For the text-containing cell, return its midpoint in [X, Y] coordinate format. 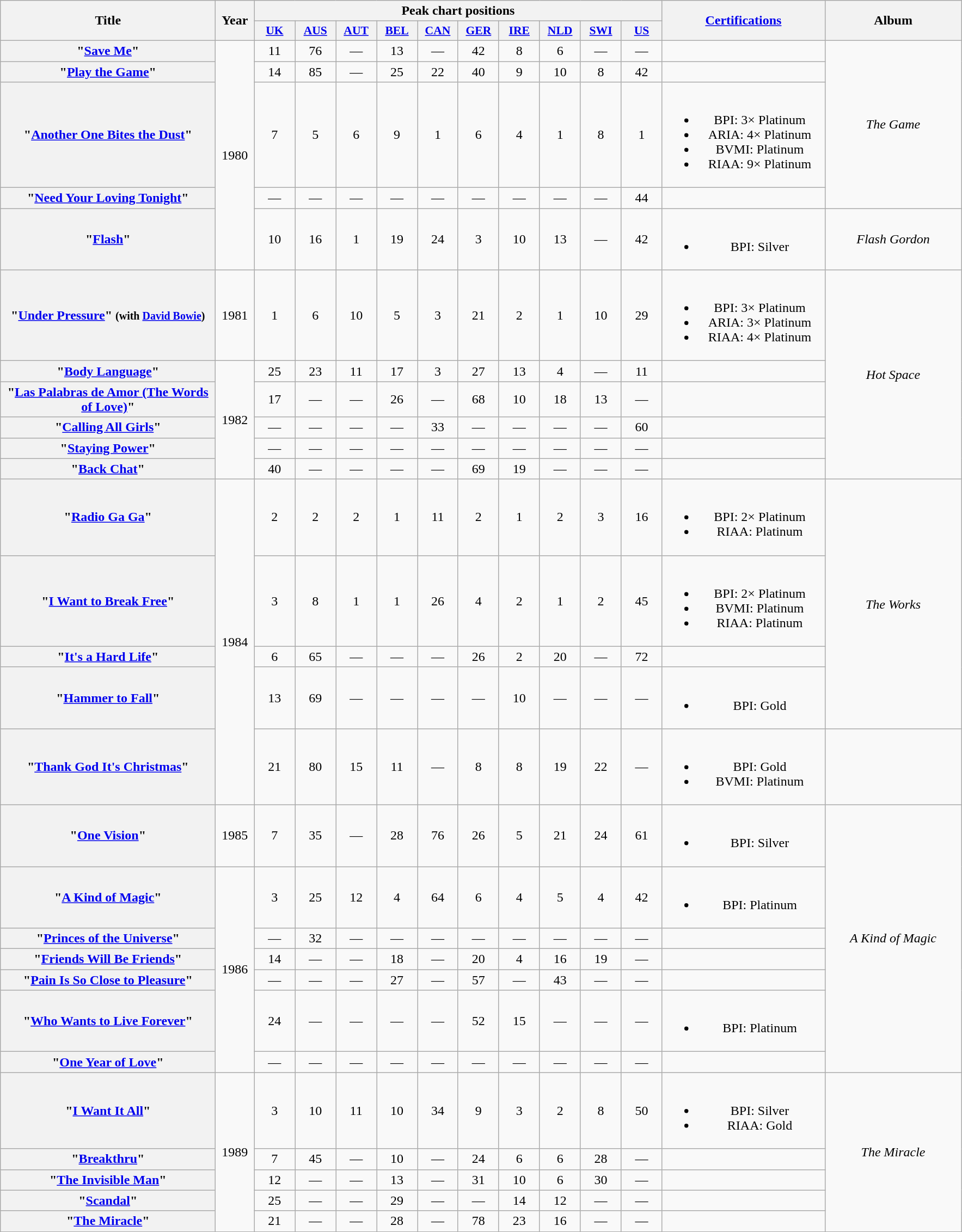
IRE [519, 31]
78 [478, 1221]
1989 [235, 1152]
"I Want It All" [108, 1111]
BEL [397, 31]
"Radio Ga Ga" [108, 517]
"Body Language" [108, 371]
"Staying Power" [108, 448]
"Flash" [108, 240]
"Las Palabras de Amor (The Words of Love)" [108, 400]
1986 [235, 970]
"Who Wants to Live Forever" [108, 1021]
34 [438, 1111]
The Miracle [893, 1152]
"Friends Will Be Friends" [108, 959]
"Hammer to Fall" [108, 698]
32 [316, 939]
43 [560, 980]
Year [235, 21]
BPI: 3× PlatinumARIA: 4× PlatinumBVMI: PlatinumRIAA: 9× Platinum [744, 135]
35 [316, 835]
BPI: Gold [744, 698]
A Kind of Magic [893, 939]
Album [893, 21]
64 [438, 897]
The Game [893, 124]
"One Vision" [108, 835]
60 [641, 427]
"The Invisible Man" [108, 1180]
"Save Me" [108, 51]
44 [641, 198]
Title [108, 21]
BPI: 3× PlatinumARIA: 3× PlatinumRIAA: 4× Platinum [744, 316]
UK [274, 31]
"Play the Game" [108, 71]
Certifications [744, 21]
Flash Gordon [893, 240]
SWI [601, 31]
52 [478, 1021]
30 [601, 1180]
"One Year of Love" [108, 1062]
72 [641, 657]
57 [478, 980]
80 [316, 767]
BPI: SilverRIAA: Gold [744, 1111]
"Calling All Girls" [108, 427]
CAN [438, 31]
GER [478, 31]
NLD [560, 31]
"Pain Is So Close to Pleasure" [108, 980]
"A Kind of Magic" [108, 897]
"It's a Hard Life" [108, 657]
BPI: 2× PlatinumRIAA: Platinum [744, 517]
"Another One Bites the Dust" [108, 135]
"Under Pressure" (with David Bowie) [108, 316]
"Need Your Loving Tonight" [108, 198]
BPI: 2× PlatinumBVMI: PlatinumRIAA: Platinum [744, 601]
Hot Space [893, 375]
1984 [235, 642]
"The Miracle" [108, 1221]
"Back Chat" [108, 469]
US [641, 31]
1981 [235, 316]
65 [316, 657]
31 [478, 1180]
50 [641, 1111]
"Princes of the Universe" [108, 939]
AUS [316, 31]
68 [478, 400]
33 [438, 427]
AUT [356, 31]
Peak chart positions [458, 11]
1980 [235, 155]
"I Want to Break Free" [108, 601]
The Works [893, 604]
85 [316, 71]
61 [641, 835]
1982 [235, 420]
BPI: GoldBVMI: Platinum [744, 767]
"Scandal" [108, 1200]
"Thank God It's Christmas" [108, 767]
1985 [235, 835]
"Breakthru" [108, 1159]
